For the text-containing cell, return its midpoint in (x, y) coordinate format. 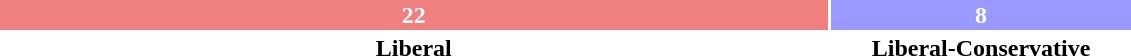
22 (414, 15)
